For the text-containing cell, return its midpoint in (x, y) coordinate format. 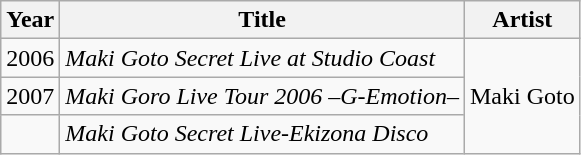
Maki Goto Secret Live-Ekizona Disco (262, 134)
Maki Goto Secret Live at Studio Coast (262, 58)
Artist (522, 20)
Maki Goro Live Tour 2006 –G-Emotion– (262, 96)
2006 (30, 58)
Maki Goto (522, 96)
Title (262, 20)
Year (30, 20)
2007 (30, 96)
